Provide the [x, y] coordinate of the cell's center where the given text is located.  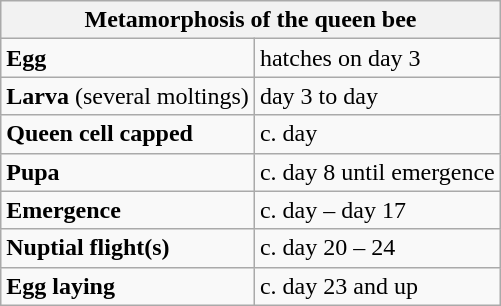
Egg [128, 58]
Queen cell capped [128, 134]
c. day 8 until emergence [377, 172]
day 3 to day [377, 96]
hatches on day 3 [377, 58]
c. day – day 17 [377, 210]
Metamorphosis of the queen bee [251, 20]
Emergence [128, 210]
c. day 23 and up [377, 286]
Pupa [128, 172]
Egg laying [128, 286]
Larva (several moltings) [128, 96]
Nuptial flight(s) [128, 248]
c. day 20 – 24 [377, 248]
c. day [377, 134]
